Return the (X, Y) coordinate for the center point of the cell that contains the specified text.  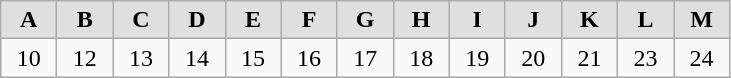
23 (645, 58)
D (197, 20)
12 (85, 58)
M (702, 20)
17 (365, 58)
10 (29, 58)
K (589, 20)
15 (253, 58)
F (309, 20)
18 (421, 58)
21 (589, 58)
A (29, 20)
14 (197, 58)
I (477, 20)
J (533, 20)
G (365, 20)
13 (141, 58)
C (141, 20)
H (421, 20)
L (645, 20)
E (253, 20)
19 (477, 58)
B (85, 20)
16 (309, 58)
20 (533, 58)
24 (702, 58)
